Find where the given text appears and provide that cell's center as (x, y) coordinate. 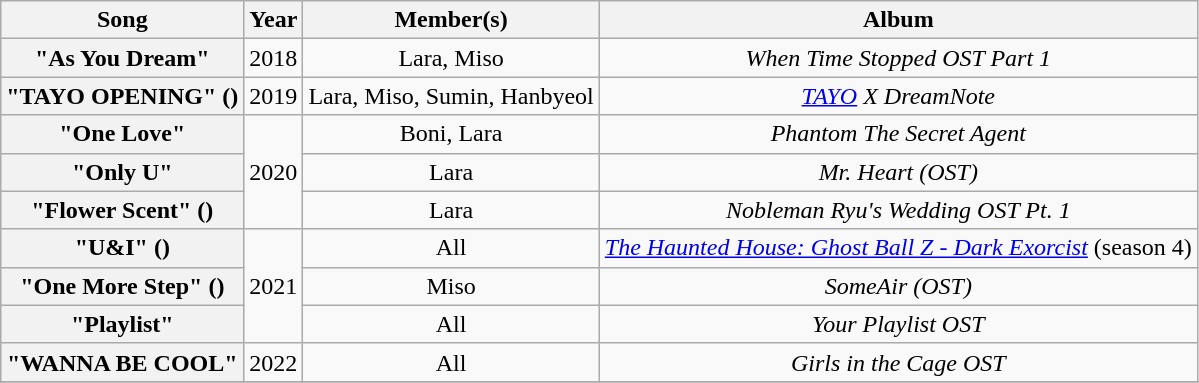
Album (898, 20)
2021 (274, 286)
The Haunted House: Ghost Ball Z - Dark Exorcist (season 4) (898, 248)
Phantom The Secret Agent (898, 134)
Year (274, 20)
Lara, Miso, Sumin, Hanbyeol (451, 96)
Lara, Miso (451, 58)
"Playlist" (122, 324)
"One More Step" () (122, 286)
"Only U" (122, 172)
Member(s) (451, 20)
SomeAir (OST) (898, 286)
"U&I" () (122, 248)
Your Playlist OST (898, 324)
Song (122, 20)
2020 (274, 172)
"One Love" (122, 134)
Girls in the Cage OST (898, 362)
"TAYO OPENING" () (122, 96)
2018 (274, 58)
"As You Dream" (122, 58)
"WANNA BE COOL" (122, 362)
Boni, Lara (451, 134)
"Flower Scent" () (122, 210)
When Time Stopped OST Part 1 (898, 58)
Nobleman Ryu's Wedding OST Pt. 1 (898, 210)
TAYO X DreamNote (898, 96)
Miso (451, 286)
2022 (274, 362)
2019 (274, 96)
Mr. Heart (OST) (898, 172)
